Capture the cell that displays the provided text and extract its (x, y) central coordinate. 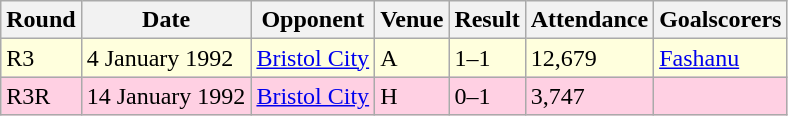
A (412, 58)
4 January 1992 (166, 58)
Fashanu (720, 58)
Date (166, 20)
0–1 (487, 96)
Opponent (313, 20)
14 January 1992 (166, 96)
Round (41, 20)
R3 (41, 58)
Goalscorers (720, 20)
3,747 (589, 96)
Attendance (589, 20)
Result (487, 20)
R3R (41, 96)
12,679 (589, 58)
1–1 (487, 58)
Venue (412, 20)
H (412, 96)
